Determine the [X, Y] coordinate at the center of the cell enclosing the given text.  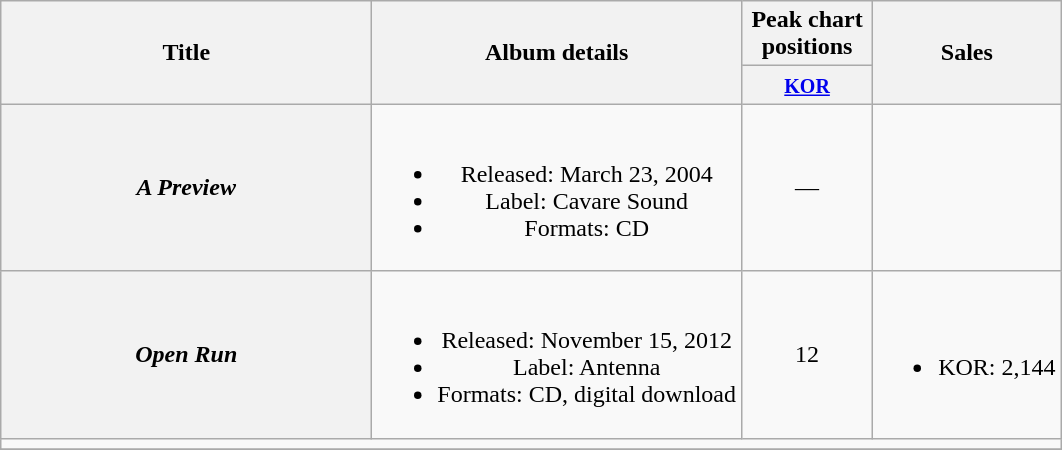
A Preview [186, 188]
Released: March 23, 2004Label: Cavare SoundFormats: CD [557, 188]
Peak chart positions [808, 34]
Title [186, 52]
Released: November 15, 2012Label: AntennaFormats: CD, digital download [557, 354]
— [808, 188]
KOR: 2,144 [967, 354]
Album details [557, 52]
Sales [967, 52]
12 [808, 354]
Open Run [186, 354]
KOR [808, 85]
